Pinpoint the cell where the given text exists, returning its (x, y) midpoint coordinate. 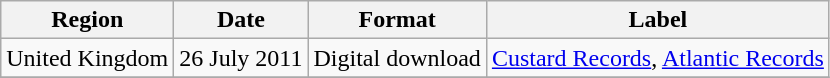
Label (658, 20)
Custard Records, Atlantic Records (658, 58)
Region (88, 20)
Date (241, 20)
United Kingdom (88, 58)
Digital download (397, 58)
26 July 2011 (241, 58)
Format (397, 20)
